Pinpoint the cell where the given text exists, returning its (X, Y) midpoint coordinate. 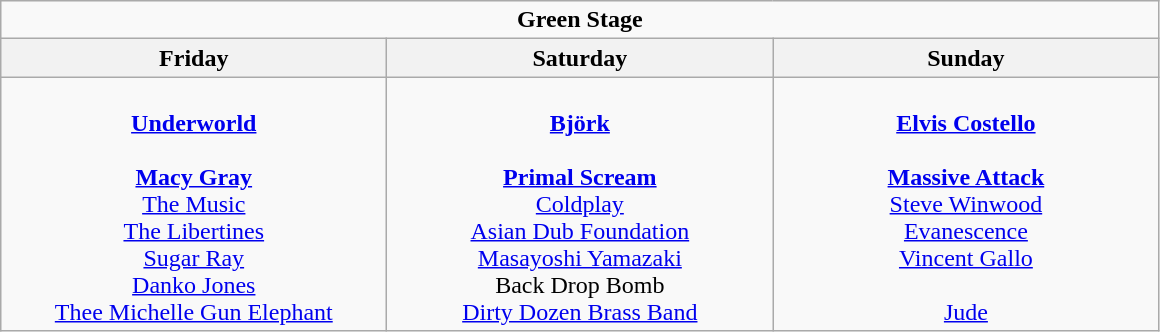
Friday (194, 58)
Underworld Macy Gray The Music The Libertines Sugar Ray Danko Jones Thee Michelle Gun Elephant (194, 204)
Elvis Costello Massive Attack Steve Winwood Evanescence Vincent Gallo Jude (966, 204)
Björk Primal Scream Coldplay Asian Dub Foundation Masayoshi Yamazaki Back Drop Bomb Dirty Dozen Brass Band (580, 204)
Sunday (966, 58)
Green Stage (580, 20)
Saturday (580, 58)
